Detect which cell encompasses the target text, then output its (x, y) center coordinate. 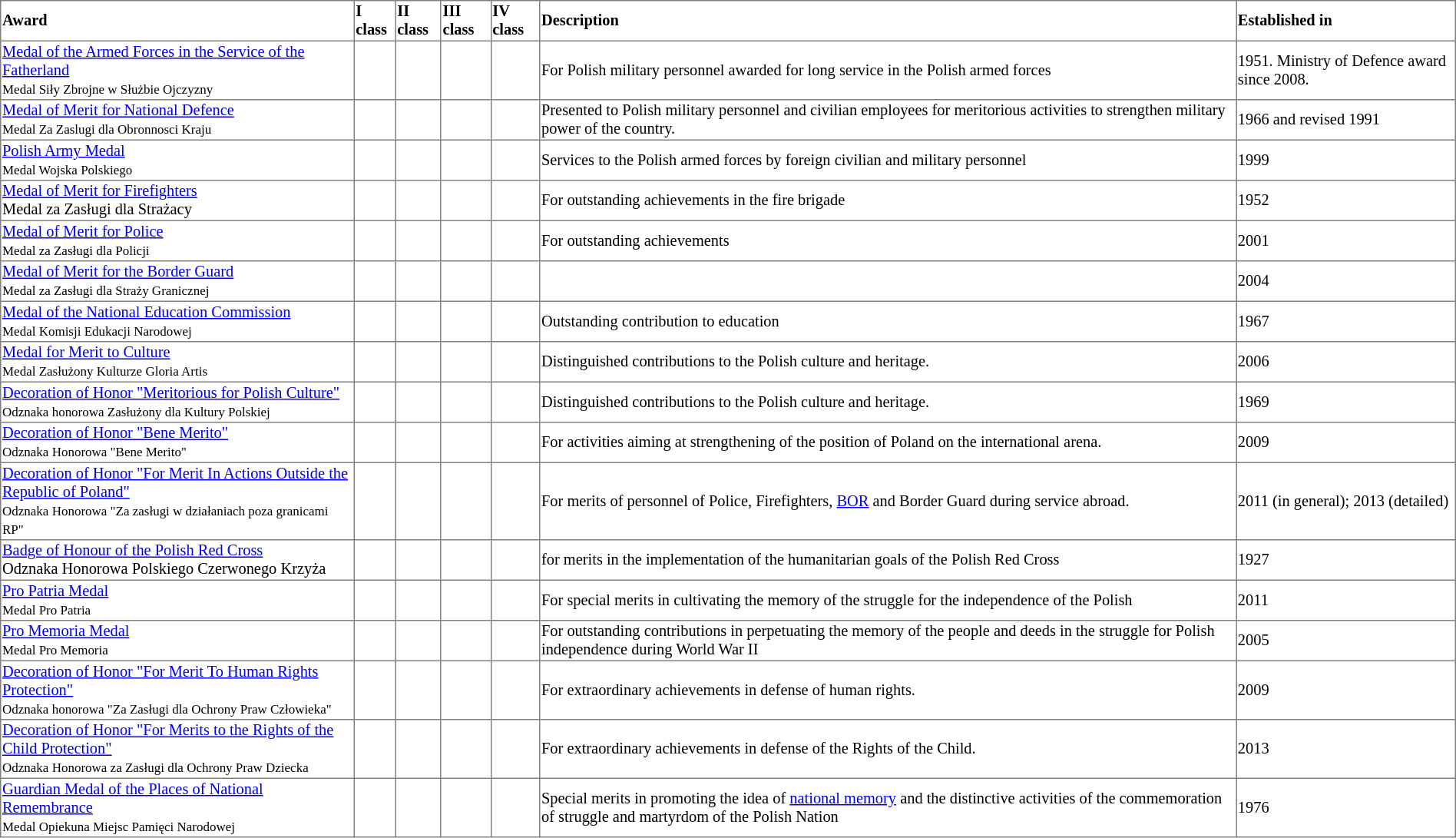
2006 (1346, 362)
Medal of Merit for the Border GuardMedal za Zasługi dla Straży Granicznej (177, 281)
Decoration of Honor "For Merits to the Rights of the Child Protection"Odznaka Honorowa za Zasługi dla Ochrony Praw Dziecka (177, 749)
Medal of Merit for FirefightersMedal za Zasługi dla Strażacy (177, 200)
Outstanding contribution to education (888, 321)
For activities aiming at strengthening of the position of Poland on the international arena. (888, 442)
Medal of the National Education CommissionMedal Komisji Edukacji Narodowej (177, 321)
1976 (1346, 807)
For merits of personnel of Police, Firefighters, BOR and Border Guard during service abroad. (888, 501)
Decoration of Honor "For Merit To Human Rights Protection"Odznaka honorowa "Za Zasługi dla Ochrony Praw Człowieka" (177, 690)
Decoration of Honor "For Merit In Actions Outside the Republic of Poland"Odznaka Honorowa "Za zasługi w działaniach poza granicami RP" (177, 501)
Established in (1346, 21)
for merits in the implementation of the humanitarian goals of the Polish Red Cross (888, 560)
Medal of the Armed Forces in the Service of the FatherlandMedal Siły Zbrojne w Służbie Ojczyzny (177, 70)
1967 (1346, 321)
2013 (1346, 749)
Services to the Polish armed forces by foreign civilian and military personnel (888, 160)
2011 (1346, 600)
2011 (in general); 2013 (detailed) (1346, 501)
III class (465, 21)
For Polish military personnel awarded for long service in the Polish armed forces (888, 70)
For outstanding contributions in perpetuating the memory of the people and deeds in the struggle for Polish independence during World War II (888, 641)
2005 (1346, 641)
Presented to Polish military personnel and civilian employees for meritorious activities to strengthen military power of the country. (888, 120)
Guardian Medal of the Places of National RemembranceMedal Opiekuna Miejsc Pamięci Narodowej (177, 807)
Pro Patria MedalMedal Pro Patria (177, 600)
Award (177, 21)
1927 (1346, 560)
Medal of Merit for National DefenceMedal Za Zaslugi dla Obronnosci Kraju (177, 120)
For special merits in cultivating the memory of the struggle for the independence of the Polish (888, 600)
For outstanding achievements (888, 240)
2001 (1346, 240)
Decoration of Honor "Meritorious for Polish Culture"Odznaka honorowa Zasłużony dla Kultury Polskiej (177, 402)
Pro Memoria MedalMedal Pro Memoria (177, 641)
1969 (1346, 402)
Decoration of Honor "Bene Merito"Odznaka Honorowa "Bene Merito" (177, 442)
2004 (1346, 281)
Medal of Merit for PoliceMedal za Zasługi dla Policji (177, 240)
For extraordinary achievements in defense of the Rights of the Child. (888, 749)
Polish Army MedalMedal Wojska Polskiego (177, 160)
Badge of Honour of the Polish Red CrossOdznaka Honorowa Polskiego Czerwonego Krzyża (177, 560)
IV class (515, 21)
I class (375, 21)
1952 (1346, 200)
1966 and revised 1991 (1346, 120)
For outstanding achievements in the fire brigade (888, 200)
Description (888, 21)
1999 (1346, 160)
1951. Ministry of Defence award since 2008. (1346, 70)
For extraordinary achievements in defense of human rights. (888, 690)
Medal for Merit to CultureMedal Zasłużony Kulturze Gloria Artis (177, 362)
II class (418, 21)
